Pinpoint the cell where the given text exists, returning its [X, Y] midpoint coordinate. 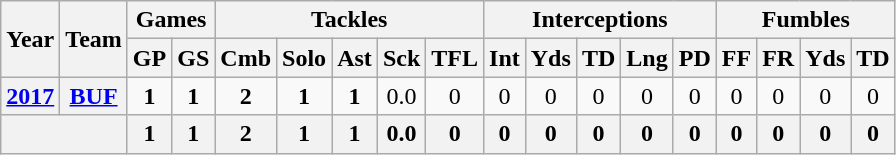
2017 [30, 96]
Int [505, 58]
GP [149, 58]
FR [778, 58]
Games [170, 20]
Solo [304, 58]
Fumbles [806, 20]
Sck [401, 58]
Interceptions [600, 20]
Lng [647, 58]
Team [94, 39]
FF [736, 58]
Tackles [350, 20]
Cmb [246, 58]
BUF [94, 96]
Year [30, 39]
PD [694, 58]
TFL [455, 58]
Ast [355, 58]
GS [194, 58]
